Determine the (x, y) coordinate at the center of the cell enclosing the given text.  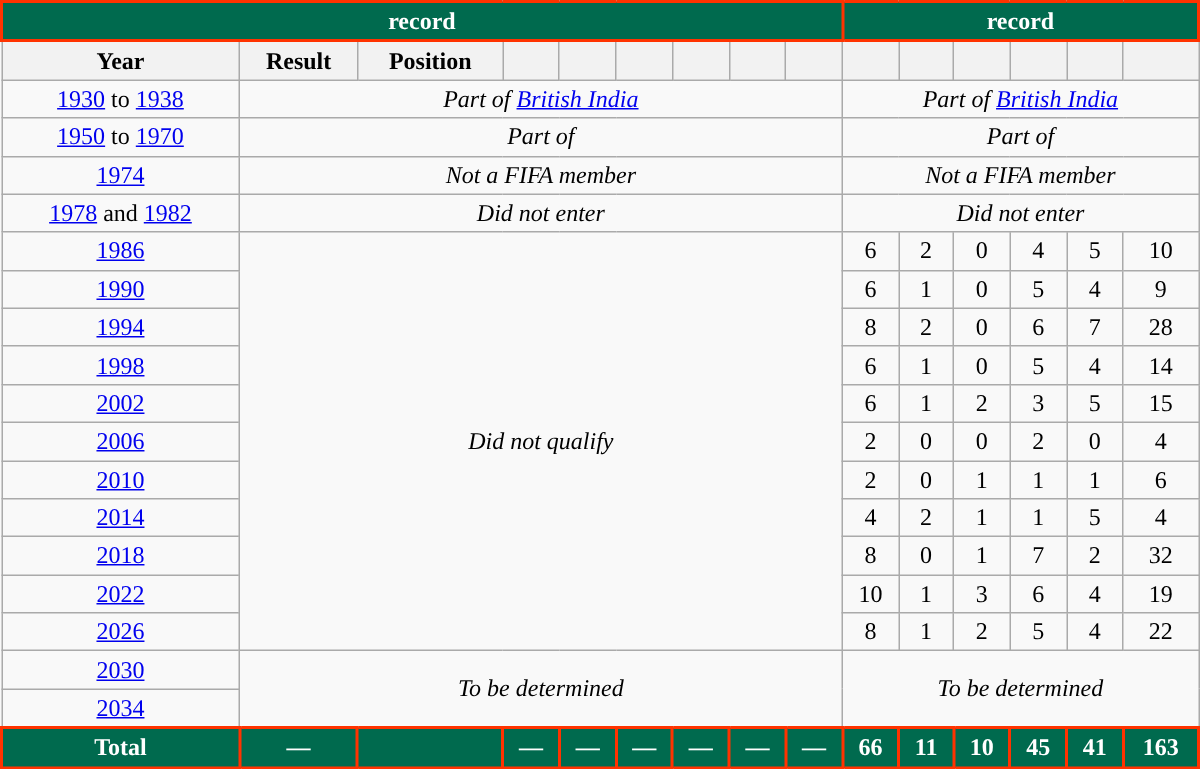
28 (1160, 327)
1950 to 1970 (121, 137)
1998 (121, 365)
2030 (121, 670)
1990 (121, 289)
1986 (121, 251)
1978 and 1982 (121, 213)
Result (298, 60)
2022 (121, 594)
15 (1160, 403)
163 (1160, 748)
Position (430, 60)
66 (870, 748)
1994 (121, 327)
2026 (121, 632)
Did not qualify (540, 442)
14 (1160, 365)
2010 (121, 479)
9 (1160, 289)
Year (121, 60)
22 (1160, 632)
41 (1096, 748)
2014 (121, 518)
11 (926, 748)
2034 (121, 708)
Total (121, 748)
2006 (121, 441)
32 (1160, 556)
1930 to 1938 (121, 99)
19 (1160, 594)
1974 (121, 175)
2018 (121, 556)
45 (1038, 748)
2002 (121, 403)
